Locate the cell with the specified text and output its [x, y] center coordinate. 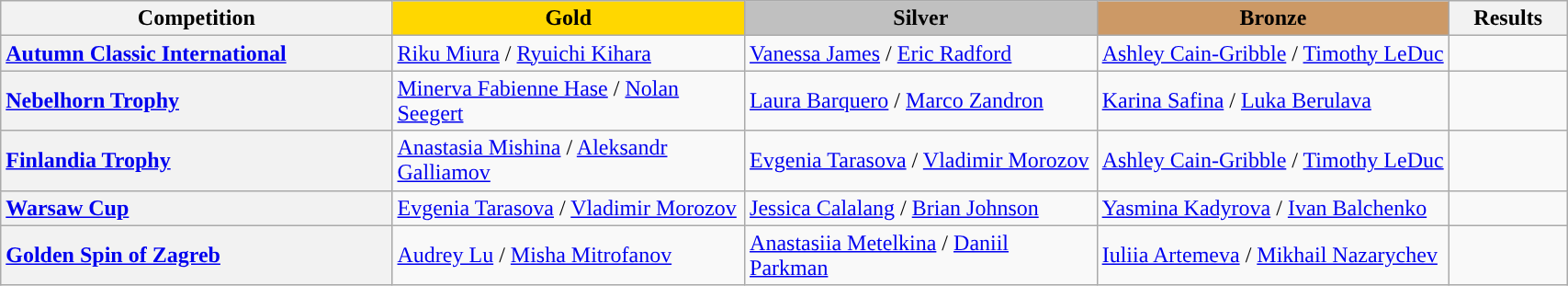
Bronze [1273, 18]
Jessica Calalang / Brian Johnson [921, 208]
Anastasiia Metelkina / Daniil Parkman [921, 256]
Vanessa James / Eric Radford [921, 53]
Yasmina Kadyrova / Ivan Balchenko [1273, 208]
Laura Barquero / Marco Zandron [921, 101]
Nebelhorn Trophy [197, 101]
Silver [921, 18]
Autumn Classic International [197, 53]
Results [1508, 18]
Riku Miura / Ryuichi Kihara [569, 53]
Finlandia Trophy [197, 160]
Iuliia Artemeva / Mikhail Nazarychev [1273, 256]
Gold [569, 18]
Competition [197, 18]
Anastasia Mishina / Aleksandr Galliamov [569, 160]
Golden Spin of Zagreb [197, 256]
Warsaw Cup [197, 208]
Karina Safina / Luka Berulava [1273, 101]
Audrey Lu / Misha Mitrofanov [569, 256]
Minerva Fabienne Hase / Nolan Seegert [569, 101]
